Return the (X, Y) coordinate for the center point of the cell that contains the specified text.  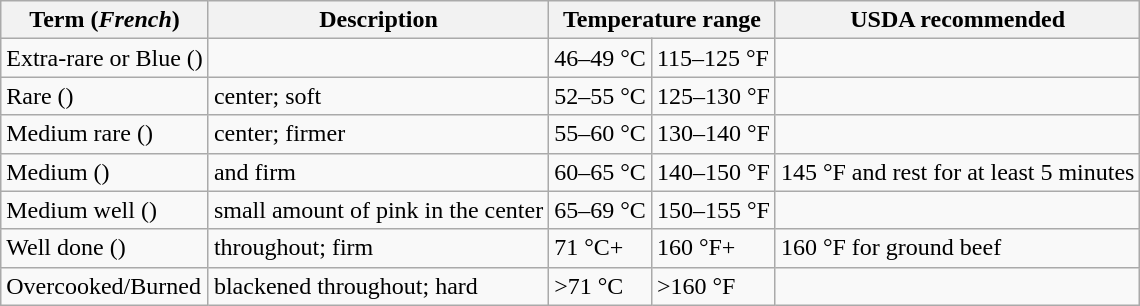
center; soft (378, 96)
150–155 °F (713, 210)
center; firmer (378, 134)
Extra-rare or Blue () (105, 58)
Medium well () (105, 210)
71 °C+ (600, 248)
125–130 °F (713, 96)
115–125 °F (713, 58)
145 °F and rest for at least 5 minutes (958, 172)
52–55 °C (600, 96)
throughout; firm (378, 248)
Well done () (105, 248)
Medium rare () (105, 134)
blackened throughout; hard (378, 286)
130–140 °F (713, 134)
Temperature range (662, 20)
USDA recommended (958, 20)
160 °F for ground beef (958, 248)
Description (378, 20)
small amount of pink in the center (378, 210)
and firm (378, 172)
Term (French) (105, 20)
Rare () (105, 96)
60–65 °C (600, 172)
>160 °F (713, 286)
65–69 °C (600, 210)
140–150 °F (713, 172)
>71 °C (600, 286)
55–60 °C (600, 134)
Medium () (105, 172)
Overcooked/Burned (105, 286)
160 °F+ (713, 248)
46–49 °C (600, 58)
